From the cell containing the given text, extract its center point as [X, Y] coordinate. 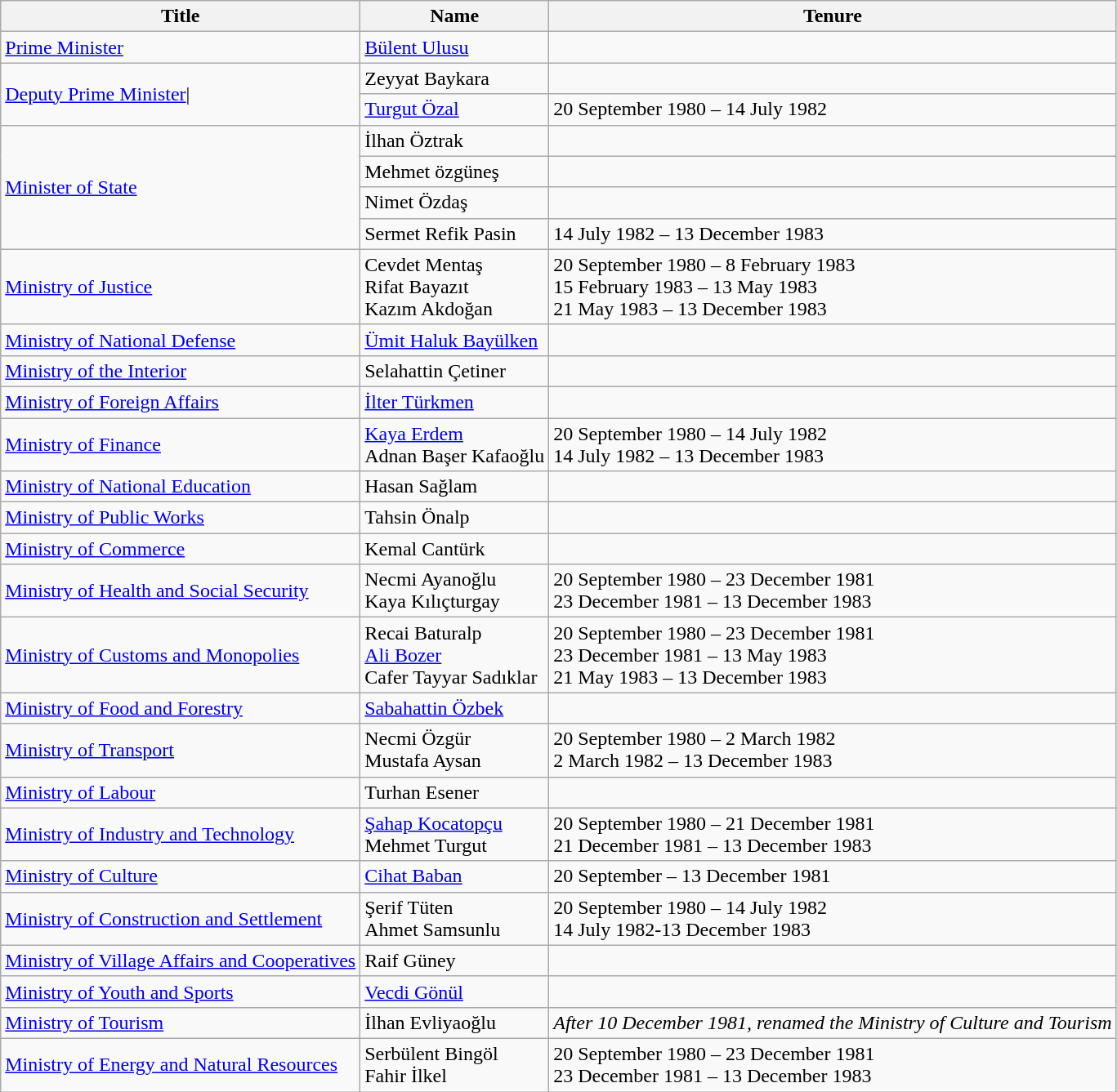
Ümit Haluk Bayülken [454, 340]
Ministry of Health and Social Security [181, 591]
Şerif TütenAhmet Samsunlu [454, 918]
Ministry of National Defense [181, 340]
Ministry of the Interior [181, 371]
Ministry of Public Works [181, 518]
Şahap Kocatopçu Mehmet Turgut [454, 835]
Hasan Sağlam [454, 487]
Selahattin Çetiner [454, 371]
14 July 1982 – 13 December 1983 [833, 234]
Ministry of Finance [181, 444]
Vecdi Gönül [454, 992]
20 September 1980 – 23 December 198123 December 1981 – 13 May 198321 May 1983 – 13 December 1983 [833, 655]
Bülent Ulusu [454, 47]
Ministry of Transport [181, 750]
20 September 1980 – 8 February 198315 February 1983 – 13 May 198321 May 1983 – 13 December 1983 [833, 287]
20 September 1980 – 2 March 19822 March 1982 – 13 December 1983 [833, 750]
Ministry of Industry and Technology [181, 835]
Turhan Esener [454, 792]
Ministry of Food and Forestry [181, 708]
Ministry of Culture [181, 876]
Ministry of Energy and Natural Resources [181, 1065]
Raif Güney [454, 961]
Ministry of Foreign Affairs [181, 402]
İlhan Öztrak [454, 140]
After 10 December 1981, renamed the Ministry of Culture and Tourism [833, 1023]
Deputy Prime Minister| [181, 94]
Sermet Refik Pasin [454, 234]
Ministry of Village Affairs and Cooperatives [181, 961]
Necmi AyanoğluKaya Kılıçturgay [454, 591]
Tahsin Önalp [454, 518]
Nimet Özdaş [454, 203]
Ministry of National Education [181, 487]
Ministry of Justice [181, 287]
Sabahattin Özbek [454, 708]
Ministry of Construction and Settlement [181, 918]
Turgut Özal [454, 109]
İlter Türkmen [454, 402]
Minister of State [181, 187]
Ministry of Customs and Monopolies [181, 655]
20 September 1980 – 21 December 198121 December 1981 – 13 December 1983 [833, 835]
Zeyyat Baykara [454, 78]
Cihat Baban [454, 876]
20 September 1980 – 14 July 198214 July 1982-13 December 1983 [833, 918]
Serbülent BingölFahir İlkel [454, 1065]
Kemal Cantürk [454, 549]
20 September 1980 – 14 July 198214 July 1982 – 13 December 1983 [833, 444]
Ministry of Tourism [181, 1023]
Name [454, 16]
20 September – 13 December 1981 [833, 876]
Ministry of Commerce [181, 549]
Ministry of Labour [181, 792]
Recai BaturalpAli BozerCafer Tayyar Sadıklar [454, 655]
Prime Minister [181, 47]
20 September 1980 – 14 July 1982 [833, 109]
Kaya Erdem Adnan Başer Kafaoğlu [454, 444]
Ministry of Youth and Sports [181, 992]
Cevdet MentaşRifat BayazıtKazım Akdoğan [454, 287]
İlhan Evliyaoğlu [454, 1023]
Necmi ÖzgürMustafa Aysan [454, 750]
Title [181, 16]
Mehmet özgüneş [454, 172]
Tenure [833, 16]
